Return the (x, y) coordinate for the center point of the cell that contains the specified text.  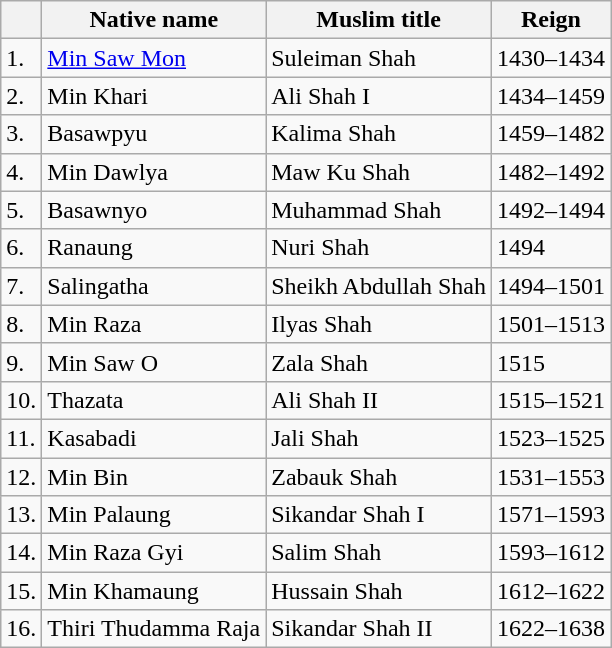
Min Raza Gyi (154, 553)
12. (22, 477)
1515 (550, 362)
14. (22, 553)
6. (22, 248)
1459–1482 (550, 134)
1430–1434 (550, 58)
3. (22, 134)
10. (22, 400)
1. (22, 58)
Min Khamaung (154, 591)
Ali Shah II (379, 400)
Sikandar Shah II (379, 629)
1612–1622 (550, 591)
1482–1492 (550, 172)
Salingatha (154, 286)
Kalima Shah (379, 134)
Native name (154, 20)
4. (22, 172)
Basawnyo (154, 210)
Ilyas Shah (379, 324)
Hussain Shah (379, 591)
Sheikh Abdullah Shah (379, 286)
Thiri Thudamma Raja (154, 629)
1593–1612 (550, 553)
Suleiman Shah (379, 58)
Jali Shah (379, 438)
Min Saw Mon (154, 58)
16. (22, 629)
Reign (550, 20)
Min Khari (154, 96)
Salim Shah (379, 553)
5. (22, 210)
1492–1494 (550, 210)
Sikandar Shah I (379, 515)
1531–1553 (550, 477)
1501–1513 (550, 324)
9. (22, 362)
Min Palaung (154, 515)
Min Bin (154, 477)
Muslim title (379, 20)
Kasabadi (154, 438)
1622–1638 (550, 629)
15. (22, 591)
1494 (550, 248)
1515–1521 (550, 400)
2. (22, 96)
Maw Ku Shah (379, 172)
Muhammad Shah (379, 210)
Zala Shah (379, 362)
Min Raza (154, 324)
Basawpyu (154, 134)
1571–1593 (550, 515)
7. (22, 286)
1523–1525 (550, 438)
Min Dawlya (154, 172)
8. (22, 324)
11. (22, 438)
Zabauk Shah (379, 477)
1434–1459 (550, 96)
Thazata (154, 400)
Ranaung (154, 248)
1494–1501 (550, 286)
Ali Shah I (379, 96)
Min Saw O (154, 362)
13. (22, 515)
Nuri Shah (379, 248)
